Pinpoint the cell where the given text exists, returning its (x, y) midpoint coordinate. 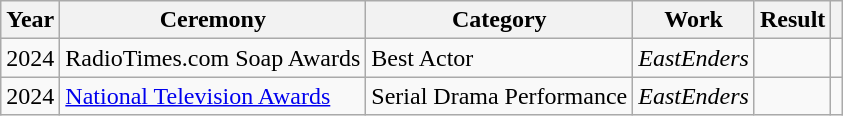
Serial Drama Performance (500, 96)
Best Actor (500, 58)
Ceremony (213, 20)
Result (792, 20)
Year (30, 20)
Category (500, 20)
National Television Awards (213, 96)
RadioTimes.com Soap Awards (213, 58)
Work (694, 20)
